Capture the cell that displays the provided text and extract its (X, Y) central coordinate. 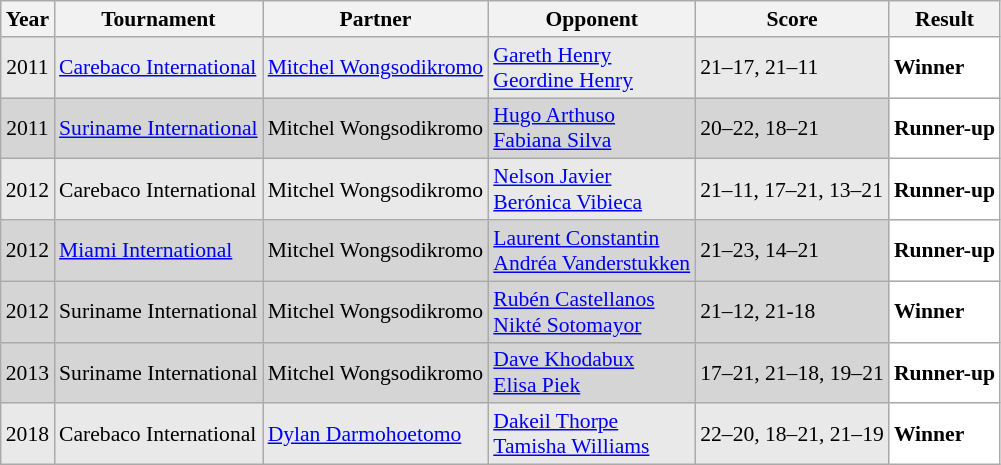
21–23, 14–21 (792, 250)
2018 (28, 434)
Result (944, 19)
Opponent (592, 19)
21–17, 21–11 (792, 68)
20–22, 18–21 (792, 128)
Nelson Javier Berónica Vibieca (592, 190)
2013 (28, 372)
Hugo Arthuso Fabiana Silva (592, 128)
17–21, 21–18, 19–21 (792, 372)
Dave Khodabux Elisa Piek (592, 372)
Partner (376, 19)
Tournament (158, 19)
Gareth Henry Geordine Henry (592, 68)
Dakeil Thorpe Tamisha Williams (592, 434)
21–12, 21-18 (792, 312)
Miami International (158, 250)
Rubén Castellanos Nikté Sotomayor (592, 312)
Dylan Darmohoetomo (376, 434)
Laurent Constantin Andréa Vanderstukken (592, 250)
21–11, 17–21, 13–21 (792, 190)
Year (28, 19)
Score (792, 19)
22–20, 18–21, 21–19 (792, 434)
